From the cell containing the given text, extract its center point as [X, Y] coordinate. 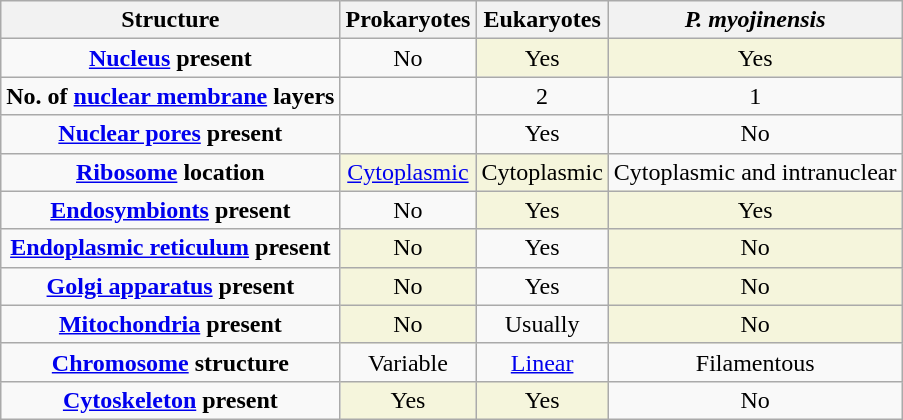
P. myojinensis [755, 20]
1 [755, 96]
Endoplasmic reticulum present [170, 248]
Cytoskeleton present [170, 400]
Usually [542, 324]
Variable [408, 362]
Nuclear pores present [170, 134]
Filamentous [755, 362]
Endosymbionts present [170, 210]
Cytoplasmic and intranuclear [755, 172]
Ribosome location [170, 172]
Prokaryotes [408, 20]
Nucleus present [170, 58]
Chromosome structure [170, 362]
2 [542, 96]
Eukaryotes [542, 20]
Linear [542, 362]
Golgi apparatus present [170, 286]
Mitochondria present [170, 324]
No. of nuclear membrane layers [170, 96]
Structure [170, 20]
